Search for the cell housing the specified text and yield its (x, y) center coordinate. 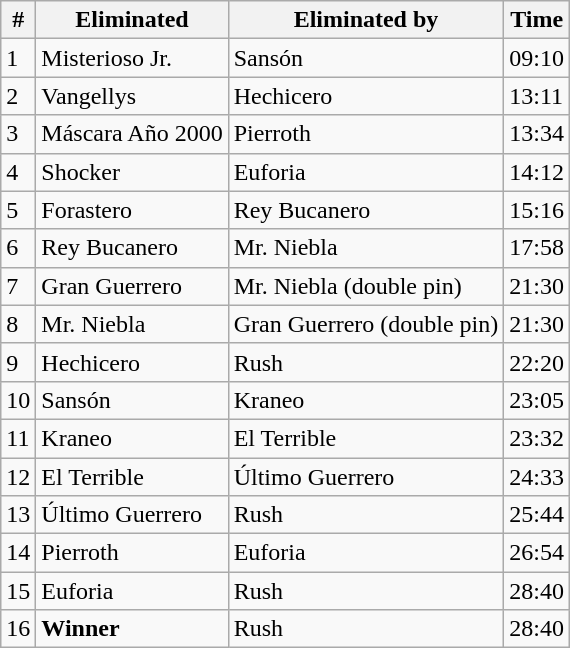
16 (18, 629)
14:12 (537, 172)
2 (18, 96)
24:33 (537, 477)
5 (18, 210)
3 (18, 134)
4 (18, 172)
Gran Guerrero (132, 286)
Shocker (132, 172)
13:34 (537, 134)
6 (18, 248)
Vangellys (132, 96)
11 (18, 438)
26:54 (537, 553)
Mr. Niebla (double pin) (366, 286)
# (18, 20)
14 (18, 553)
Misterioso Jr. (132, 58)
Eliminated by (366, 20)
10 (18, 400)
23:05 (537, 400)
Eliminated (132, 20)
13 (18, 515)
09:10 (537, 58)
1 (18, 58)
9 (18, 362)
23:32 (537, 438)
25:44 (537, 515)
12 (18, 477)
Time (537, 20)
Máscara Año 2000 (132, 134)
13:11 (537, 96)
7 (18, 286)
22:20 (537, 362)
8 (18, 324)
15 (18, 591)
15:16 (537, 210)
Winner (132, 629)
17:58 (537, 248)
Forastero (132, 210)
Gran Guerrero (double pin) (366, 324)
